Extract the (x, y) coordinate from the center of the cell holding the provided text.  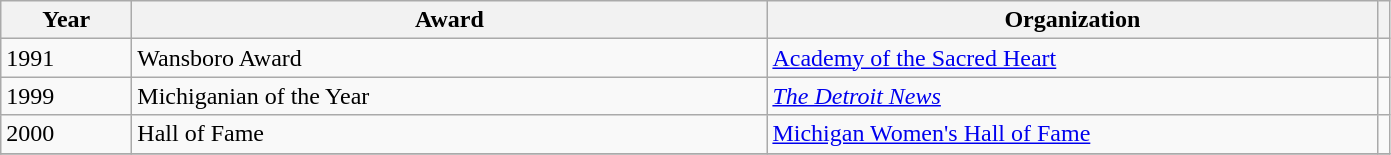
Michigan Women's Hall of Fame (1072, 134)
Year (66, 20)
1991 (66, 58)
Academy of the Sacred Heart (1072, 58)
The Detroit News (1072, 96)
1999 (66, 96)
Organization (1072, 20)
Award (450, 20)
Hall of Fame (450, 134)
Wansboro Award (450, 58)
2000 (66, 134)
Michiganian of the Year (450, 96)
